Return (X, Y) of the center of cell containing provided text 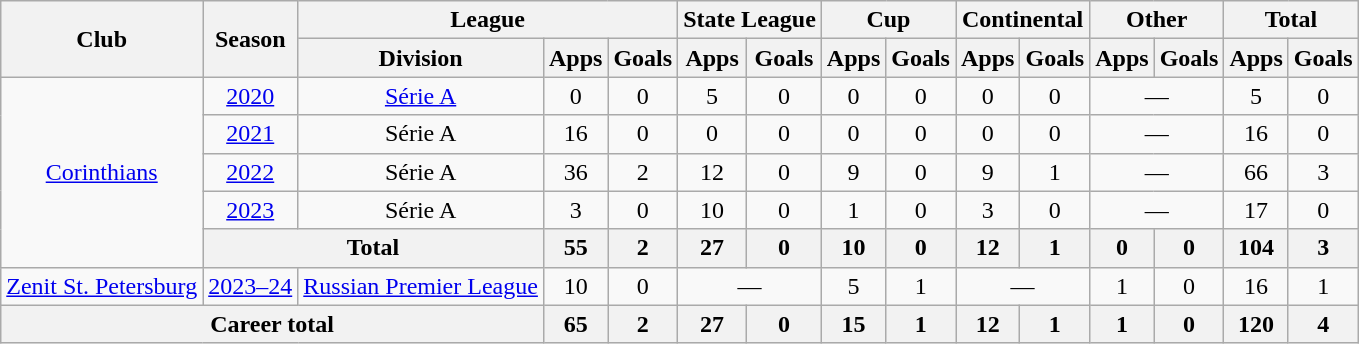
2020 (250, 96)
2022 (250, 172)
17 (1256, 210)
104 (1256, 248)
Cup (888, 20)
Zenit St. Petersburg (102, 286)
36 (575, 172)
Season (250, 39)
65 (575, 324)
Continental (1023, 20)
Other (1157, 20)
Corinthians (102, 172)
55 (575, 248)
Division (421, 58)
Club (102, 39)
Russian Premier League (421, 286)
2023–24 (250, 286)
Career total (272, 324)
4 (1323, 324)
2023 (250, 210)
State League (750, 20)
15 (853, 324)
120 (1256, 324)
66 (1256, 172)
2021 (250, 134)
League (488, 20)
